Search for the cell housing the specified text and yield its [X, Y] center coordinate. 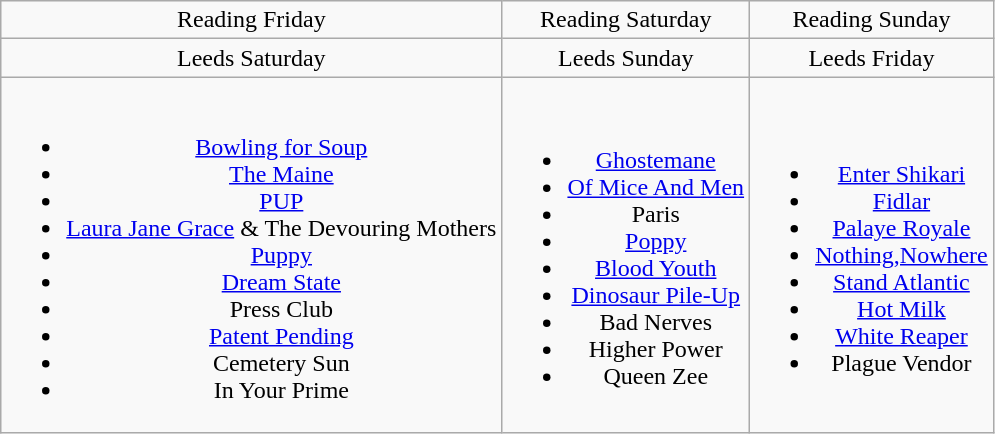
Reading Saturday [626, 20]
Bowling for SoupThe MainePUPLaura Jane Grace & The Devouring MothersPuppyDream StatePress ClubPatent PendingCemetery SunIn Your Prime [252, 255]
Leeds Sunday [626, 58]
GhostemaneOf Mice And MenParisPoppyBlood YouthDinosaur Pile-UpBad NervesHigher PowerQueen Zee [626, 255]
Reading Friday [252, 20]
Enter ShikariFidlarPalaye RoyaleNothing,NowhereStand AtlanticHot MilkWhite ReaperPlague Vendor [872, 255]
Leeds Friday [872, 58]
Reading Sunday [872, 20]
Leeds Saturday [252, 58]
